Output the [x, y] coordinate of the center of the cell containing the given text.  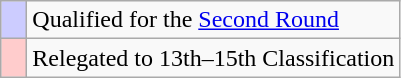
Relegated to 13th–15th Classification [214, 58]
Qualified for the Second Round [214, 20]
